Extract the [X, Y] coordinate from the center of the cell holding the provided text.  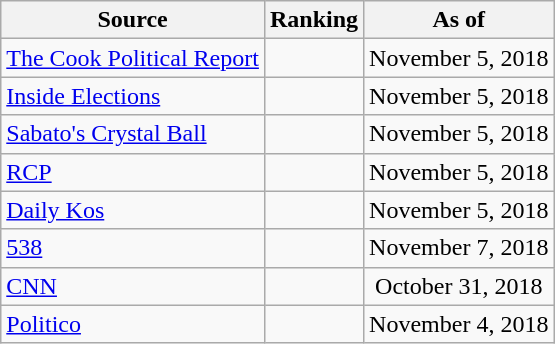
Inside Elections [133, 96]
October 31, 2018 [459, 286]
CNN [133, 286]
The Cook Political Report [133, 58]
November 4, 2018 [459, 324]
Sabato's Crystal Ball [133, 134]
As of [459, 20]
Daily Kos [133, 210]
RCP [133, 172]
Ranking [314, 20]
538 [133, 248]
Source [133, 20]
Politico [133, 324]
November 7, 2018 [459, 248]
